From the cell containing the given text, extract its center point as [x, y] coordinate. 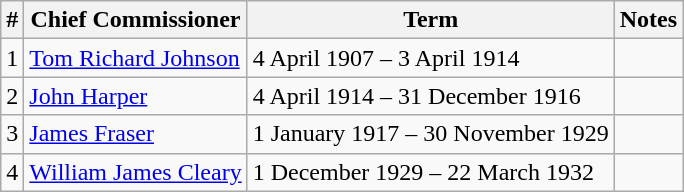
1 January 1917 – 30 November 1929 [430, 134]
# [12, 20]
2 [12, 96]
John Harper [136, 96]
James Fraser [136, 134]
1 [12, 58]
4 [12, 172]
Notes [648, 20]
1 December 1929 – 22 March 1932 [430, 172]
3 [12, 134]
Tom Richard Johnson [136, 58]
William James Cleary [136, 172]
4 April 1907 – 3 April 1914 [430, 58]
Chief Commissioner [136, 20]
Term [430, 20]
4 April 1914 – 31 December 1916 [430, 96]
